Pinpoint the cell where the given text exists, returning its [X, Y] midpoint coordinate. 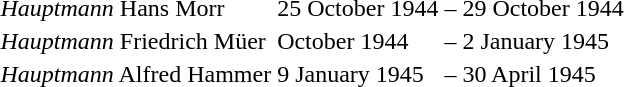
– [450, 41]
October 1944 [358, 41]
